Return the (x, y) coordinate for the center point of the cell that contains the specified text.  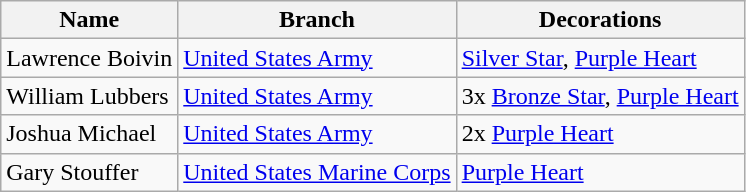
Gary Stouffer (90, 172)
Purple Heart (600, 172)
Name (90, 20)
Silver Star, Purple Heart (600, 58)
3x Bronze Star, Purple Heart (600, 96)
2x Purple Heart (600, 134)
United States Marine Corps (317, 172)
William Lubbers (90, 96)
Branch (317, 20)
Lawrence Boivin (90, 58)
Joshua Michael (90, 134)
Decorations (600, 20)
